Return (x, y) of the center of cell containing provided text 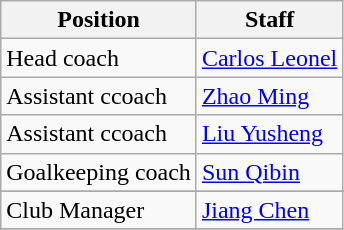
Carlos Leonel (269, 58)
Club Manager (99, 210)
Position (99, 20)
Head coach (99, 58)
Goalkeeping coach (99, 172)
Jiang Chen (269, 210)
Zhao Ming (269, 96)
Sun Qibin (269, 172)
Liu Yusheng (269, 134)
Staff (269, 20)
